Locate the cell with the specified text and output its [x, y] center coordinate. 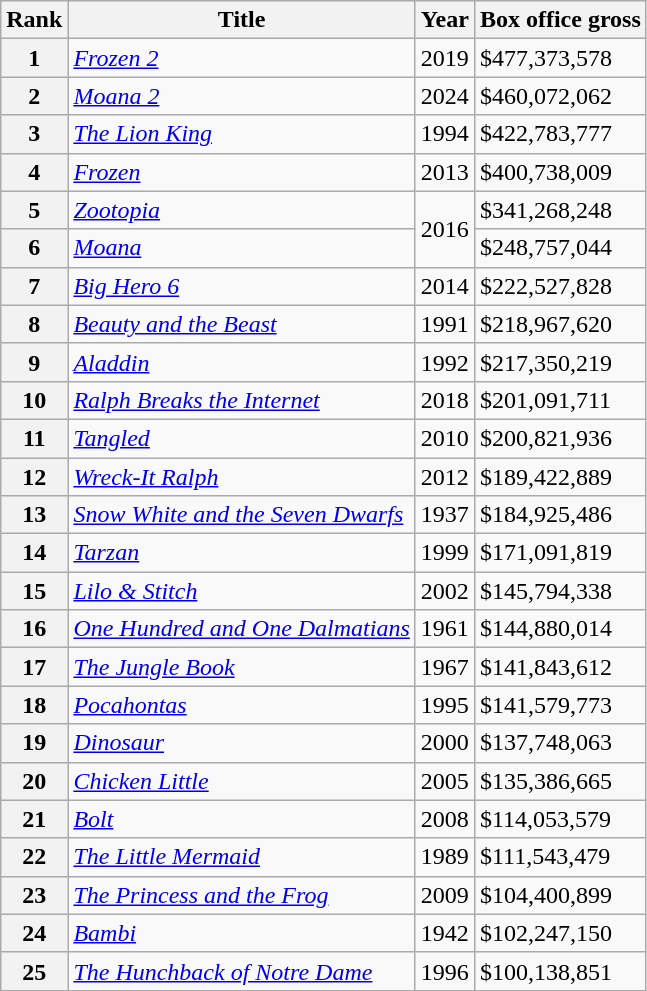
Box office gross [560, 20]
22 [34, 857]
Frozen [242, 172]
$217,350,219 [560, 362]
$135,386,665 [560, 781]
Title [242, 20]
2010 [444, 438]
2 [34, 96]
$218,967,620 [560, 324]
$100,138,851 [560, 971]
$141,843,612 [560, 667]
Frozen 2 [242, 58]
Wreck-It Ralph [242, 477]
2016 [444, 229]
12 [34, 477]
7 [34, 286]
24 [34, 933]
2002 [444, 591]
9 [34, 362]
23 [34, 895]
Chicken Little [242, 781]
The Little Mermaid [242, 857]
$111,543,479 [560, 857]
1989 [444, 857]
Tarzan [242, 553]
2014 [444, 286]
Year [444, 20]
$222,527,828 [560, 286]
Lilo & Stitch [242, 591]
Big Hero 6 [242, 286]
Moana 2 [242, 96]
13 [34, 515]
1999 [444, 553]
25 [34, 971]
$200,821,936 [560, 438]
$400,738,009 [560, 172]
1991 [444, 324]
14 [34, 553]
Snow White and the Seven Dwarfs [242, 515]
1996 [444, 971]
Tangled [242, 438]
Bolt [242, 819]
$137,748,063 [560, 743]
1961 [444, 629]
Beauty and the Beast [242, 324]
Moana [242, 248]
Rank [34, 20]
3 [34, 134]
$184,925,486 [560, 515]
18 [34, 705]
$477,373,578 [560, 58]
1942 [444, 933]
1992 [444, 362]
Bambi [242, 933]
$341,268,248 [560, 210]
The Hunchback of Notre Dame [242, 971]
16 [34, 629]
6 [34, 248]
11 [34, 438]
2012 [444, 477]
1937 [444, 515]
One Hundred and One Dalmatians [242, 629]
2019 [444, 58]
$422,783,777 [560, 134]
5 [34, 210]
$102,247,150 [560, 933]
$141,579,773 [560, 705]
20 [34, 781]
Pocahontas [242, 705]
2000 [444, 743]
2009 [444, 895]
2005 [444, 781]
17 [34, 667]
1967 [444, 667]
The Princess and the Frog [242, 895]
$189,422,889 [560, 477]
10 [34, 400]
Aladdin [242, 362]
$145,794,338 [560, 591]
Dinosaur [242, 743]
4 [34, 172]
1 [34, 58]
Zootopia [242, 210]
$104,400,899 [560, 895]
$171,091,819 [560, 553]
2024 [444, 96]
$114,053,579 [560, 819]
$144,880,014 [560, 629]
The Jungle Book [242, 667]
1994 [444, 134]
Ralph Breaks the Internet [242, 400]
$248,757,044 [560, 248]
8 [34, 324]
2018 [444, 400]
$460,072,062 [560, 96]
The Lion King [242, 134]
2008 [444, 819]
1995 [444, 705]
$201,091,711 [560, 400]
21 [34, 819]
2013 [444, 172]
19 [34, 743]
15 [34, 591]
